Provide the (X, Y) coordinate of the cell's center where the given text is located.  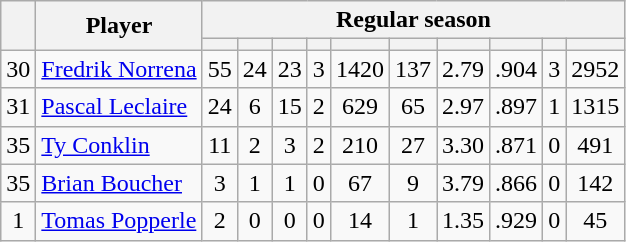
31 (18, 107)
210 (360, 145)
67 (360, 183)
2.97 (464, 107)
23 (290, 69)
6 (254, 107)
.866 (516, 183)
Brian Boucher (119, 183)
Fredrik Norrena (119, 69)
14 (360, 221)
1420 (360, 69)
Regular season (414, 20)
629 (360, 107)
Player (119, 26)
Tomas Popperle (119, 221)
142 (596, 183)
3.79 (464, 183)
15 (290, 107)
.904 (516, 69)
65 (412, 107)
Pascal Leclaire (119, 107)
1.35 (464, 221)
9 (412, 183)
137 (412, 69)
2952 (596, 69)
1315 (596, 107)
30 (18, 69)
27 (412, 145)
3.30 (464, 145)
.897 (516, 107)
.871 (516, 145)
Ty Conklin (119, 145)
491 (596, 145)
11 (220, 145)
2.79 (464, 69)
55 (220, 69)
.929 (516, 221)
45 (596, 221)
